Capture the cell that displays the provided text and extract its (X, Y) central coordinate. 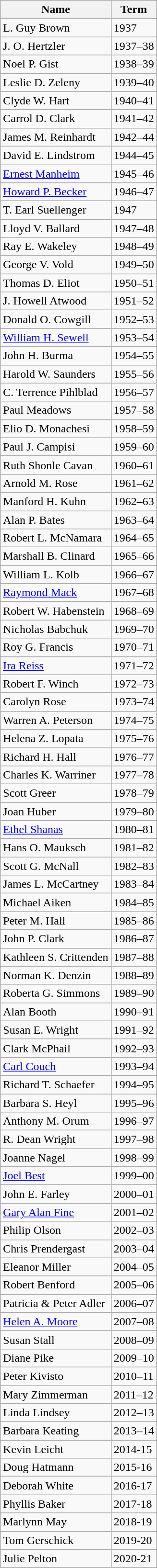
Peter Kivisto (56, 1376)
Name (56, 10)
Elio D. Monachesi (56, 429)
2009–10 (133, 1358)
Arnold M. Rose (56, 483)
2006–07 (133, 1303)
Robert Benford (56, 1285)
Ira Reiss (56, 666)
Marlynn May (56, 1522)
Peter M. Hall (56, 921)
1997–98 (133, 1139)
Susan Stall (56, 1340)
Julie Pelton (56, 1558)
2000–01 (133, 1194)
2005–06 (133, 1285)
Chris Prendergast (56, 1249)
R. Dean Wright (56, 1139)
1990–91 (133, 1012)
Norman K. Denzin (56, 975)
1954–55 (133, 356)
1955–56 (133, 374)
Nicholas Babchuk (56, 629)
Hans O. Mauksch (56, 848)
2016-17 (133, 1486)
1989–90 (133, 993)
Manford H. Kuhn (56, 501)
1939–40 (133, 82)
2019-20 (133, 1540)
1963–64 (133, 519)
1971–72 (133, 666)
1945–46 (133, 173)
1975–76 (133, 738)
Barbara Keating (56, 1431)
1985–86 (133, 921)
Term (133, 10)
Howard P. Becker (56, 192)
1961–62 (133, 483)
1941–42 (133, 119)
Roberta G. Simmons (56, 993)
Doug Hatmann (56, 1467)
Scott Greer (56, 793)
Ruth Shonle Cavan (56, 465)
John E. Farley (56, 1194)
1980–81 (133, 830)
2015-16 (133, 1467)
1986–87 (133, 939)
Helen A. Moore (56, 1321)
Susan E. Wright (56, 1030)
Roy G. Francis (56, 647)
2008–09 (133, 1340)
1937 (133, 28)
1992–93 (133, 1048)
1970–71 (133, 647)
Linda Lindsey (56, 1413)
1979–80 (133, 812)
Gary Alan Fine (56, 1212)
Paul J. Campisi (56, 447)
Ethel Shanas (56, 830)
James L. McCartney (56, 884)
Clyde W. Hart (56, 101)
1937–38 (133, 46)
1956–57 (133, 392)
J. O. Hertzler (56, 46)
Kevin Leicht (56, 1449)
1994–95 (133, 1084)
Philip Olson (56, 1230)
2003–04 (133, 1249)
1948–49 (133, 247)
Carl Couch (56, 1066)
Warren A. Peterson (56, 720)
1973–74 (133, 702)
Richard T. Schaefer (56, 1084)
1964–65 (133, 538)
Leslie D. Zeleny (56, 82)
Raymond Mack (56, 593)
Alan Booth (56, 1012)
Ernest Manheim (56, 173)
2012–13 (133, 1413)
1947–48 (133, 228)
1965–66 (133, 556)
1942–44 (133, 137)
2020-21 (133, 1558)
William H. Sewell (56, 338)
1951–52 (133, 301)
1968–69 (133, 611)
1953–54 (133, 338)
2001–02 (133, 1212)
1949–50 (133, 265)
1962–63 (133, 501)
1996–97 (133, 1121)
Patricia & Peter Adler (56, 1303)
George V. Vold (56, 265)
Carrol D. Clark (56, 119)
2014-15 (133, 1449)
1995–96 (133, 1103)
1993–94 (133, 1066)
1991–92 (133, 1030)
Charles K. Warriner (56, 775)
1969–70 (133, 629)
Michael Aiken (56, 902)
1977–78 (133, 775)
1950–51 (133, 283)
Diane Pike (56, 1358)
2018-19 (133, 1522)
1984–85 (133, 902)
Anthony M. Orum (56, 1121)
2002–03 (133, 1230)
1998–99 (133, 1158)
James M. Reinhardt (56, 137)
J. Howell Atwood (56, 301)
Robert L. McNamara (56, 538)
1958–59 (133, 429)
1972–73 (133, 684)
L. Guy Brown (56, 28)
1944–45 (133, 155)
1946–47 (133, 192)
David E. Lindstrom (56, 155)
Alan P. Bates (56, 519)
John P. Clark (56, 939)
1974–75 (133, 720)
1960–61 (133, 465)
Robert W. Habenstein (56, 611)
1940–41 (133, 101)
Deborah White (56, 1486)
2013–14 (133, 1431)
Paul Meadows (56, 410)
Joanne Nagel (56, 1158)
1988–89 (133, 975)
John H. Burma (56, 356)
Tom Gerschick (56, 1540)
Clark McPhail (56, 1048)
Kathleen S. Crittenden (56, 957)
1981–82 (133, 848)
C. Terrence Pihlblad (56, 392)
Marshall B. Clinard (56, 556)
Richard H. Hall (56, 756)
Harold W. Saunders (56, 374)
Robert F. Winch (56, 684)
2007–08 (133, 1321)
William L. Kolb (56, 575)
1976–77 (133, 756)
2010–11 (133, 1376)
1967–68 (133, 593)
2011–12 (133, 1395)
1983–84 (133, 884)
1952–53 (133, 319)
1999–00 (133, 1176)
1938–39 (133, 64)
Phyllis Baker (56, 1504)
2004–05 (133, 1267)
Barbara S. Heyl (56, 1103)
1947 (133, 210)
1959–60 (133, 447)
Donald O. Cowgill (56, 319)
Lloyd V. Ballard (56, 228)
1982–83 (133, 866)
Carolyn Rose (56, 702)
T. Earl Suellenger (56, 210)
Scott G. McNall (56, 866)
Joan Huber (56, 812)
1978–79 (133, 793)
1987–88 (133, 957)
1957–58 (133, 410)
1966–67 (133, 575)
Joel Best (56, 1176)
Eleanor Miller (56, 1267)
Helena Z. Lopata (56, 738)
Mary Zimmerman (56, 1395)
Thomas D. Eliot (56, 283)
Noel P. Gist (56, 64)
Ray E. Wakeley (56, 247)
2017-18 (133, 1504)
